Pinpoint the cell where the given text exists, returning its (X, Y) midpoint coordinate. 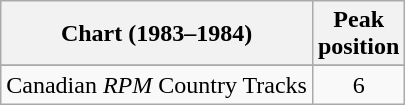
Chart (1983–1984) (157, 34)
Peakposition (358, 34)
Canadian RPM Country Tracks (157, 85)
6 (358, 85)
